Scan for the cell matching the given text and deliver its (X, Y) coordinate at center. 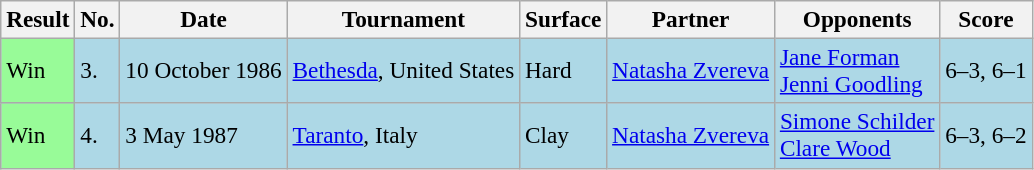
Tournament (403, 19)
Opponents (856, 19)
Score (986, 19)
Bethesda, United States (403, 70)
Surface (564, 19)
6–3, 6–1 (986, 70)
Partner (691, 19)
3. (98, 70)
Jane Forman Jenni Goodling (856, 70)
4. (98, 136)
Taranto, Italy (403, 136)
Clay (564, 136)
6–3, 6–2 (986, 136)
Simone Schilder Clare Wood (856, 136)
Result (38, 19)
Date (204, 19)
10 October 1986 (204, 70)
No. (98, 19)
Hard (564, 70)
3 May 1987 (204, 136)
